For the text-containing cell, return its midpoint in (x, y) coordinate format. 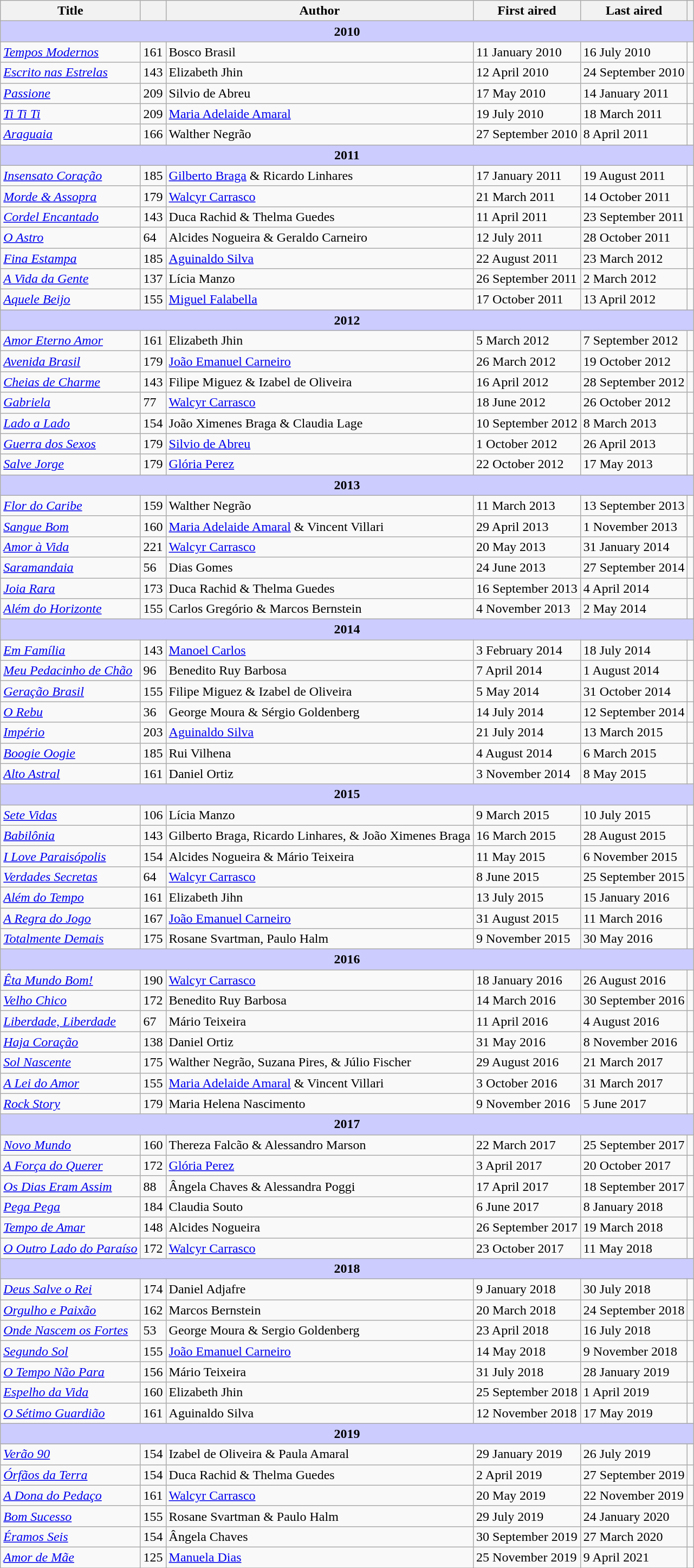
29 January 2019 (527, 1454)
Segundo Sol (70, 1351)
8 June 2015 (527, 877)
23 September 2011 (634, 217)
9 April 2021 (634, 1557)
18 March 2011 (634, 114)
2019 (347, 1434)
Insensato Coração (70, 176)
Saramandaia (70, 567)
24 January 2020 (634, 1516)
8 May 2015 (634, 774)
25 September 2015 (634, 877)
174 (153, 1290)
24 September 2018 (634, 1310)
Tempos Modernos (70, 52)
4 August 2014 (527, 753)
Onde Nascem os Fortes (70, 1331)
56 (153, 567)
26 September 2011 (527, 279)
27 March 2020 (634, 1537)
Guerra dos Sexos (70, 444)
10 July 2015 (634, 815)
Gilberto Braga, Ricardo Linhares, & João Ximenes Braga (320, 835)
2011 (347, 155)
13 March 2015 (634, 733)
Passione (70, 93)
22 March 2017 (527, 1145)
16 July 2018 (634, 1331)
21 March 2017 (634, 1062)
Avenida Brasil (70, 361)
29 August 2016 (527, 1062)
Espelho da Vida (70, 1392)
Miguel Falabella (320, 300)
2 May 2014 (634, 609)
Orgulho e Paixão (70, 1310)
31 October 2014 (634, 691)
18 January 2016 (527, 980)
27 September 2019 (634, 1475)
28 September 2012 (634, 382)
20 May 2019 (527, 1495)
17 April 2017 (527, 1186)
23 March 2012 (634, 258)
Amor à Vida (70, 547)
Escrito nas Estrelas (70, 73)
19 March 2018 (634, 1227)
1 April 2019 (634, 1392)
5 June 2017 (634, 1104)
Last aired (634, 11)
162 (153, 1310)
9 March 2015 (527, 815)
16 September 2013 (527, 588)
2 April 2019 (527, 1475)
Rosane Svartman, Paulo Halm (320, 939)
Title (70, 11)
Velho Chico (70, 1001)
25 November 2019 (527, 1557)
9 November 2015 (527, 939)
Maria Helena Nascimento (320, 1104)
11 May 2015 (527, 856)
A Regra do Jogo (70, 918)
George Moura & Sergio Goldenberg (320, 1331)
22 October 2012 (527, 464)
137 (153, 279)
17 January 2011 (527, 176)
15 January 2016 (634, 897)
Elizabeth Jihn (320, 897)
13 April 2012 (634, 300)
Amor de Mãe (70, 1557)
Marcos Bernstein (320, 1310)
13 September 2013 (634, 506)
24 September 2010 (634, 73)
O Outro Lado do Paraíso (70, 1248)
26 October 2012 (634, 403)
Bom Sucesso (70, 1516)
2015 (347, 794)
Aquele Beijo (70, 300)
12 September 2014 (634, 712)
4 November 2013 (527, 609)
22 August 2011 (527, 258)
26 September 2017 (527, 1227)
28 January 2019 (634, 1372)
Boogie Oogie (70, 753)
9 January 2018 (527, 1290)
173 (153, 588)
Dias Gomes (320, 567)
31 July 2018 (527, 1372)
26 April 2013 (634, 444)
14 October 2011 (634, 196)
Gilberto Braga & Ricardo Linhares (320, 176)
Rosane Svartman & Paulo Halm (320, 1516)
17 October 2011 (527, 300)
Cheias de Charme (70, 382)
Sol Nascente (70, 1062)
Haja Coração (70, 1042)
Manuela Dias (320, 1557)
Author (320, 11)
17 May 2013 (634, 464)
Alcides Nogueira & Mário Teixeira (320, 856)
Verão 90 (70, 1454)
14 May 2018 (527, 1351)
4 April 2014 (634, 588)
2017 (347, 1124)
20 May 2013 (527, 547)
2012 (347, 320)
Salve Jorge (70, 464)
1 October 2012 (527, 444)
O Rebu (70, 712)
166 (153, 134)
7 September 2012 (634, 341)
16 July 2010 (634, 52)
Alcides Nogueira & Geraldo Carneiro (320, 237)
8 March 2013 (634, 423)
19 July 2010 (527, 114)
Gabriela (70, 403)
I Love Paraisópolis (70, 856)
Thereza Falcão & Alessandro Marson (320, 1145)
O Tempo Não Para (70, 1372)
88 (153, 1186)
2013 (347, 485)
Lado a Lado (70, 423)
17 May 2019 (634, 1413)
Ângela Chaves & Alessandra Poggi (320, 1186)
190 (153, 980)
Tempo de Amar (70, 1227)
12 November 2018 (527, 1413)
Totalmente Demais (70, 939)
18 June 2012 (527, 403)
12 April 2010 (527, 73)
6 November 2015 (634, 856)
A Força do Querer (70, 1165)
1 November 2013 (634, 526)
6 March 2015 (634, 753)
Walther Negrão, Suzana Pires, & Júlio Fischer (320, 1062)
30 September 2019 (527, 1537)
30 July 2018 (634, 1290)
14 January 2011 (634, 93)
167 (153, 918)
4 August 2016 (634, 1021)
26 July 2019 (634, 1454)
Liberdade, Liberdade (70, 1021)
31 March 2017 (634, 1083)
96 (153, 671)
11 January 2010 (527, 52)
184 (153, 1207)
Bosco Brasil (320, 52)
77 (153, 403)
10 September 2012 (527, 423)
28 October 2011 (634, 237)
21 July 2014 (527, 733)
Claudia Souto (320, 1207)
Carlos Gregório & Marcos Bernstein (320, 609)
138 (153, 1042)
Êta Mundo Bom! (70, 980)
1 August 2014 (634, 671)
11 May 2018 (634, 1248)
Órfãos da Terra (70, 1475)
A Lei do Amor (70, 1083)
31 January 2014 (634, 547)
Morde & Assopra (70, 196)
20 March 2018 (527, 1310)
18 July 2014 (634, 650)
A Vida da Gente (70, 279)
2014 (347, 630)
9 November 2018 (634, 1351)
53 (153, 1331)
23 April 2018 (527, 1331)
A Dona do Pedaço (70, 1495)
Amor Eterno Amor (70, 341)
27 September 2010 (527, 134)
Ângela Chaves (320, 1537)
5 May 2014 (527, 691)
3 November 2014 (527, 774)
19 October 2012 (634, 361)
Império (70, 733)
2018 (347, 1269)
Em Família (70, 650)
First aired (527, 11)
7 April 2014 (527, 671)
26 August 2016 (634, 980)
18 September 2017 (634, 1186)
Deus Salve o Rei (70, 1290)
21 March 2011 (527, 196)
30 May 2016 (634, 939)
13 July 2015 (527, 897)
221 (153, 547)
O Sétimo Guardião (70, 1413)
125 (153, 1557)
Joia Rara (70, 588)
6 June 2017 (527, 1207)
25 September 2017 (634, 1145)
Éramos Seis (70, 1537)
106 (153, 815)
Pega Pega (70, 1207)
12 July 2011 (527, 237)
2 March 2012 (634, 279)
O Astro (70, 237)
67 (153, 1021)
8 January 2018 (634, 1207)
8 November 2016 (634, 1042)
156 (153, 1372)
29 April 2013 (527, 526)
8 April 2011 (634, 134)
Daniel Adjafre (320, 1290)
22 November 2019 (634, 1495)
20 October 2017 (634, 1165)
Ti Ti Ti (70, 114)
23 October 2017 (527, 1248)
Manoel Carlos (320, 650)
Rock Story (70, 1104)
28 August 2015 (634, 835)
25 September 2018 (527, 1392)
Maria Adelaide Amaral (320, 114)
Além do Tempo (70, 897)
27 September 2014 (634, 567)
203 (153, 733)
João Ximenes Braga & Claudia Lage (320, 423)
Além do Horizonte (70, 609)
2010 (347, 31)
26 March 2012 (527, 361)
16 March 2015 (527, 835)
Izabel de Oliveira & Paula Amaral (320, 1454)
31 May 2016 (527, 1042)
Os Dias Eram Assim (70, 1186)
Sete Vidas (70, 815)
3 February 2014 (527, 650)
Sangue Bom (70, 526)
Flor do Caribe (70, 506)
14 July 2014 (527, 712)
Babilônia (70, 835)
11 April 2011 (527, 217)
3 April 2017 (527, 1165)
11 March 2016 (634, 918)
17 May 2010 (527, 93)
2016 (347, 960)
9 November 2016 (527, 1104)
159 (153, 506)
36 (153, 712)
30 September 2016 (634, 1001)
Verdades Secretas (70, 877)
11 April 2016 (527, 1021)
Fina Estampa (70, 258)
George Moura & Sérgio Goldenberg (320, 712)
148 (153, 1227)
31 August 2015 (527, 918)
29 July 2019 (527, 1516)
16 April 2012 (527, 382)
Araguaia (70, 134)
24 June 2013 (527, 567)
11 March 2013 (527, 506)
Meu Pedacinho de Chão (70, 671)
Alcides Nogueira (320, 1227)
Rui Vilhena (320, 753)
Cordel Encantado (70, 217)
Alto Astral (70, 774)
19 August 2011 (634, 176)
Geração Brasil (70, 691)
3 October 2016 (527, 1083)
Novo Mundo (70, 1145)
14 March 2016 (527, 1001)
5 March 2012 (527, 341)
